Extract the (x, y) coordinate from the center of the cell holding the provided text.  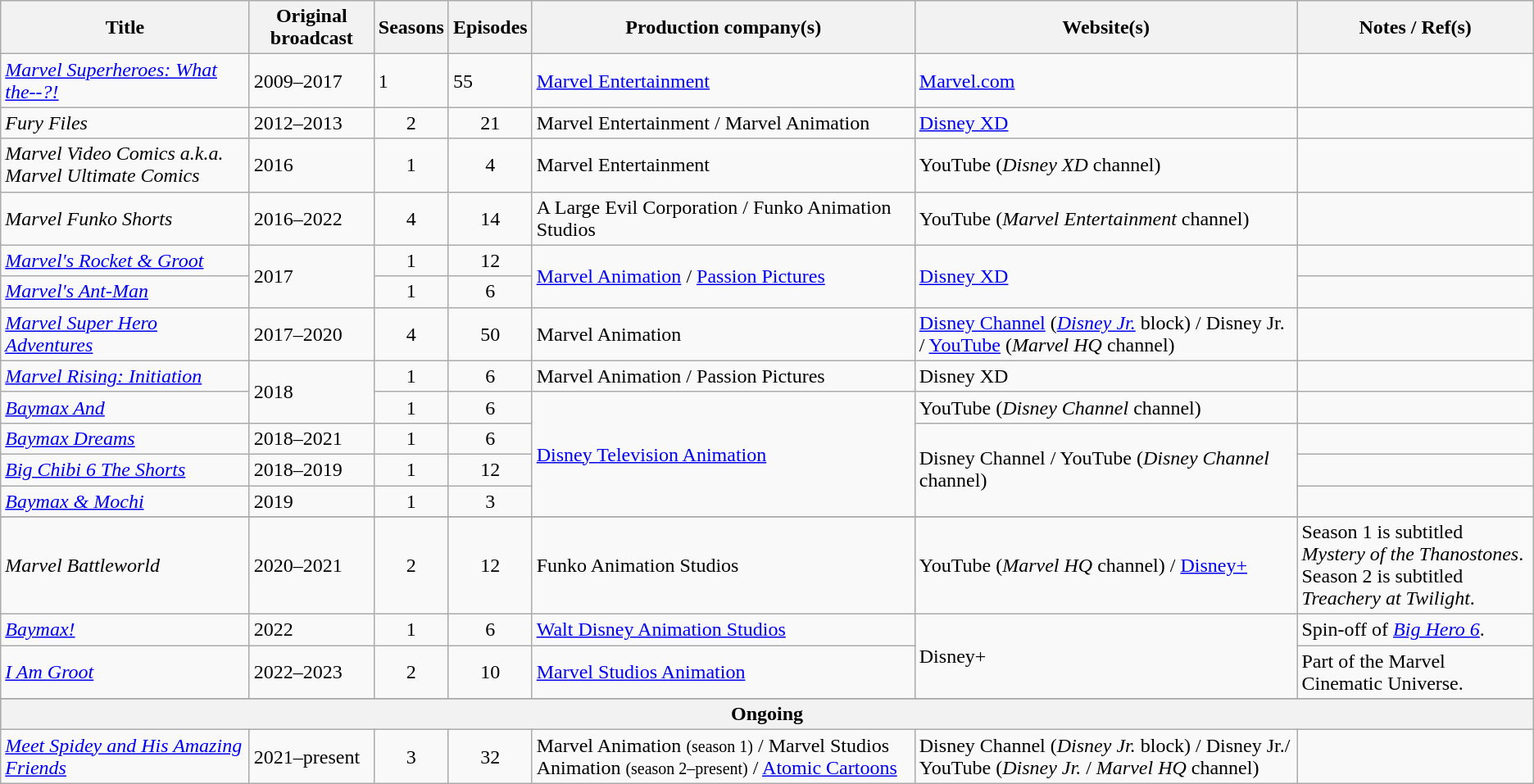
Marvel's Ant-Man (125, 292)
Marvel Studios Animation (723, 672)
YouTube (Disney XD channel) (1106, 165)
YouTube (Marvel Entertainment channel) (1106, 218)
2022 (311, 630)
2017–2020 (311, 334)
Notes / Ref(s) (1415, 28)
2019 (311, 501)
Baymax And (125, 407)
Marvel.com (1106, 80)
10 (490, 672)
Marvel Super Hero Adventures (125, 334)
2017 (311, 276)
2009–2017 (311, 80)
Baymax! (125, 630)
2018–2021 (311, 438)
Disney+ (1106, 657)
2018–2019 (311, 469)
21 (490, 123)
Ongoing (767, 714)
Title (125, 28)
Part of the Marvel Cinematic Universe. (1415, 672)
2022–2023 (311, 672)
2020–2021 (311, 565)
Spin-off of Big Hero 6. (1415, 630)
Season 1 is subtitled Mystery of the Thanostones.Season 2 is subtitled Treachery at Twilight. (1415, 565)
Big Chibi 6 The Shorts (125, 469)
32 (490, 757)
Seasons (411, 28)
Baymax & Mochi (125, 501)
I Am Groot (125, 672)
Meet Spidey and His Amazing Friends (125, 757)
Disney Channel (Disney Jr. block) / Disney Jr. / YouTube (Marvel HQ channel) (1106, 334)
Marvel Entertainment / Marvel Animation (723, 123)
Marvel Animation (723, 334)
55 (490, 80)
YouTube (Marvel HQ channel) / Disney+ (1106, 565)
2012–2013 (311, 123)
A Large Evil Corporation / Funko Animation Studios (723, 218)
Marvel Funko Shorts (125, 218)
Marvel Superheroes: What the--?! (125, 80)
2021–present (311, 757)
Disney Channel / YouTube (Disney Channel channel) (1106, 469)
Marvel Battleworld (125, 565)
14 (490, 218)
Marvel's Rocket & Groot (125, 261)
Fury Files (125, 123)
Disney Television Animation (723, 454)
Disney Channel (Disney Jr. block) / Disney Jr./ YouTube (Disney Jr. / Marvel HQ channel) (1106, 757)
50 (490, 334)
2018 (311, 392)
Episodes (490, 28)
Website(s) (1106, 28)
Marvel Video Comics a.k.a. Marvel Ultimate Comics (125, 165)
Production company(s) (723, 28)
Funko Animation Studios (723, 565)
Marvel Animation (season 1) / Marvel Studios Animation (season 2–present) / Atomic Cartoons (723, 757)
YouTube (Disney Channel channel) (1106, 407)
Marvel Rising: Initiation (125, 376)
2016–2022 (311, 218)
2016 (311, 165)
Baymax Dreams (125, 438)
Walt Disney Animation Studios (723, 630)
Original broadcast (311, 28)
